Identify which cell holds the provided text, then report its [X, Y] central coordinate. 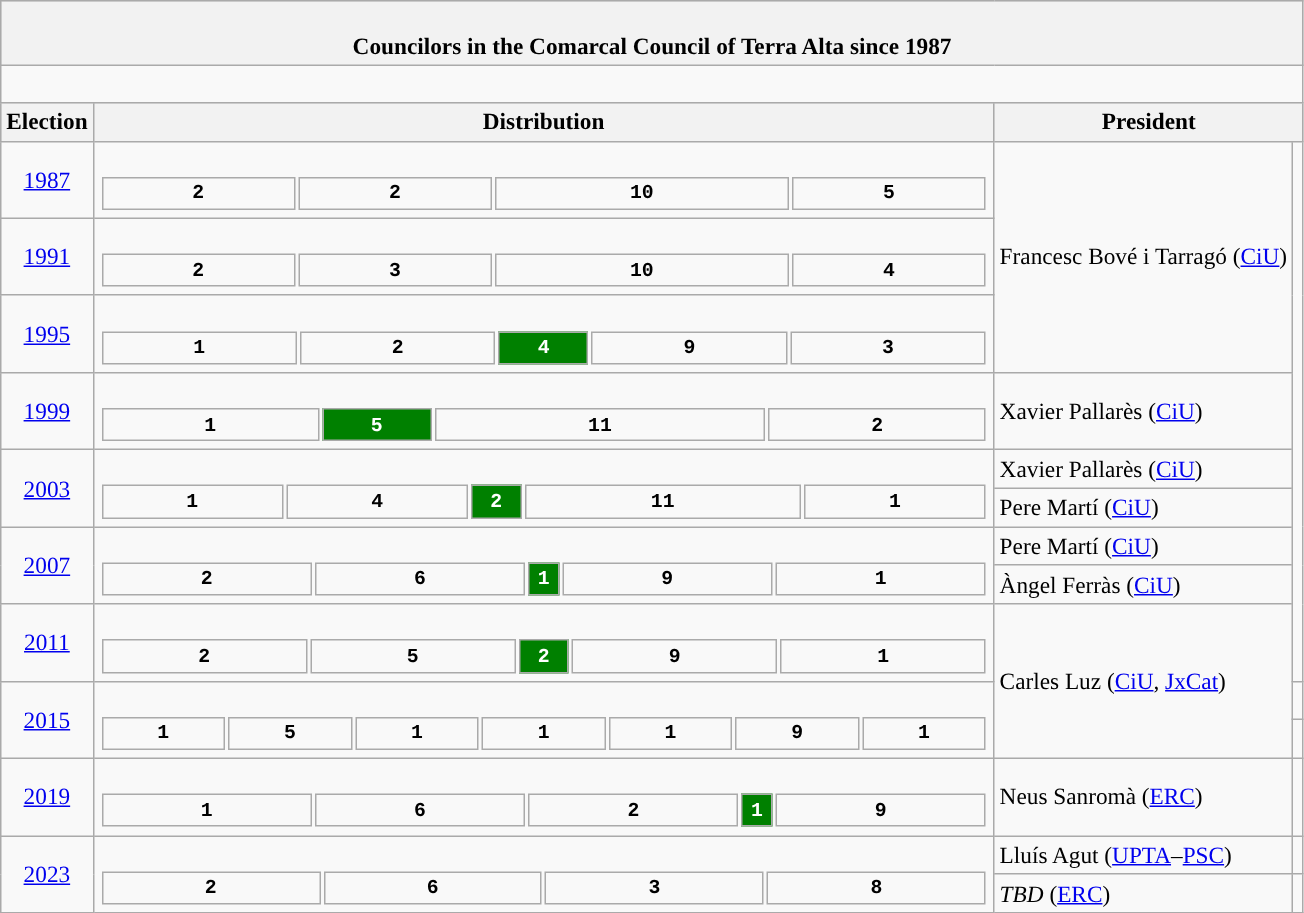
2 5 2 9 1 [544, 642]
Àngel Ferràs (CiU) [1143, 584]
Distribution [544, 122]
1999 [47, 410]
2003 [47, 488]
Francesc Bové i Tarragó (CiU) [1143, 256]
Election [47, 122]
President [1148, 122]
TBD (ERC) [1143, 894]
2011 [47, 642]
1987 [47, 180]
1991 [47, 256]
2007 [47, 564]
Neus Sanromà (ERC) [1143, 796]
2023 [47, 874]
2 6 1 9 1 [544, 564]
8 [876, 886]
2015 [47, 720]
Lluís Agut (UPTA–PSC) [1143, 854]
1 6 2 1 9 [544, 796]
1 5 1 1 1 9 1 [544, 720]
1 2 4 9 3 [544, 334]
2 3 10 4 [544, 256]
2 2 10 5 [544, 180]
1 5 11 2 [544, 410]
Carles Luz (CiU, JxCat) [1143, 681]
2019 [47, 796]
2 6 3 8 [544, 874]
1 4 2 11 1 [544, 488]
Councilors in the Comarcal Council of Terra Alta since 1987 [652, 32]
1995 [47, 334]
